Pinpoint the cell where the given text exists, returning its (x, y) midpoint coordinate. 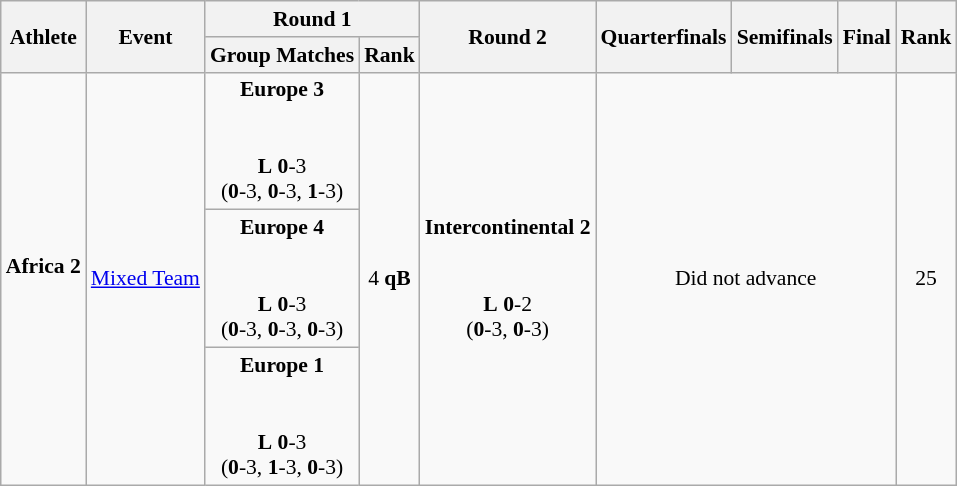
Quarterfinals (664, 36)
Did not advance (746, 278)
Africa 2 (44, 278)
Final (867, 36)
Intercontinental 2 L 0-2 (0-3, 0-3) (508, 278)
Europe 4 L 0-3 (0-3, 0-3, 0-3) (282, 279)
Europe 3 L 0-3 (0-3, 0-3, 1-3) (282, 141)
4 qB (390, 278)
Semifinals (785, 36)
Athlete (44, 36)
Round 2 (508, 36)
25 (926, 278)
Mixed Team (146, 278)
Group Matches (282, 55)
Event (146, 36)
Europe 1 L 0-3 (0-3, 1-3, 0-3) (282, 417)
Round 1 (312, 19)
